Detect which cell encompasses the target text, then output its [X, Y] center coordinate. 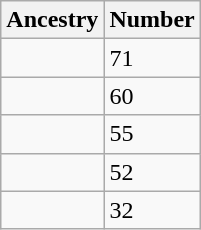
Ancestry [52, 20]
52 [152, 172]
71 [152, 58]
Number [152, 20]
60 [152, 96]
55 [152, 134]
32 [152, 210]
